For the text-containing cell, return its midpoint in (x, y) coordinate format. 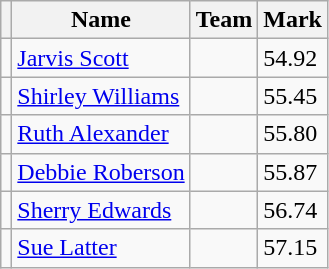
Debbie Roberson (101, 172)
56.74 (293, 210)
57.15 (293, 248)
Sue Latter (101, 248)
54.92 (293, 58)
Team (224, 20)
Sherry Edwards (101, 210)
Ruth Alexander (101, 134)
Jarvis Scott (101, 58)
Shirley Williams (101, 96)
Name (101, 20)
55.87 (293, 172)
55.45 (293, 96)
55.80 (293, 134)
Mark (293, 20)
